Determine the (x, y) coordinate at the center of the cell enclosing the given text.  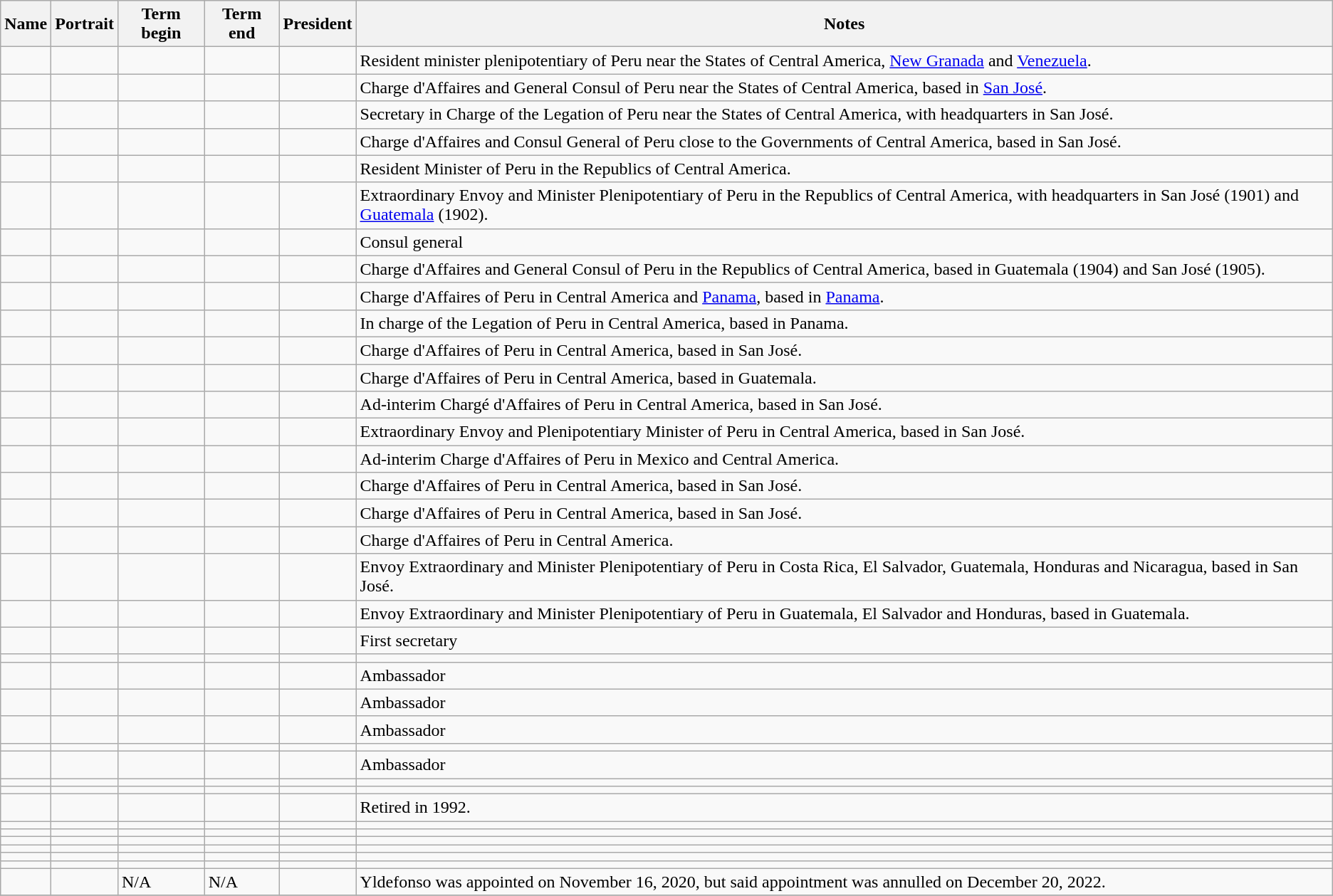
Charge d'Affaires and Consul General of Peru close to the Governments of Central America, based in San José. (845, 142)
Term end (242, 24)
Charge d'Affaires of Peru in Central America. (845, 540)
Secretary in Charge of the Legation of Peru near the States of Central America, with headquarters in San José. (845, 115)
Portrait (85, 24)
President (318, 24)
Consul general (845, 242)
Resident minister plenipotentiary of Peru near the States of Central America, New Granada and Venezuela. (845, 60)
Charge d'Affaires of Peru in Central America and Panama, based in Panama. (845, 296)
Envoy Extraordinary and Minister Plenipotentiary of Peru in Costa Rica, El Salvador, Guatemala, Honduras and Nicaragua, based in San José. (845, 576)
Charge d'Affaires and General Consul of Peru near the States of Central America, based in San José. (845, 88)
Ad-interim Chargé d'Affaires of Peru in Central America, based in San José. (845, 405)
Charge d'Affaires of Peru in Central America, based in Guatemala. (845, 378)
Retired in 1992. (845, 808)
Charge d'Affaires and General Consul of Peru in the Republics of Central America, based in Guatemala (1904) and San José (1905). (845, 269)
Envoy Extraordinary and Minister Plenipotentiary of Peru in Guatemala, El Salvador and Honduras, based in Guatemala. (845, 613)
In charge of the Legation of Peru in Central America, based in Panama. (845, 323)
Extraordinary Envoy and Plenipotentiary Minister of Peru in Central America, based in San José. (845, 432)
Name (26, 24)
Term begin (161, 24)
Resident Minister of Peru in the Republics of Central America. (845, 169)
Ad-interim Charge d'Affaires of Peru in Mexico and Central America. (845, 459)
Notes (845, 24)
Yldefonso was appointed on November 16, 2020, but said appointment was annulled on December 20, 2022. (845, 882)
First secretary (845, 641)
